For the text-containing cell, return its midpoint in (X, Y) coordinate format. 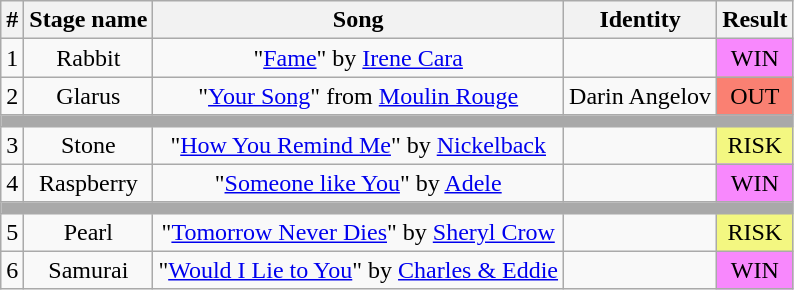
4 (12, 183)
Raspberry (88, 183)
Rabbit (88, 58)
"How You Remind Me" by Nickelback (358, 145)
Samurai (88, 270)
Song (358, 20)
Glarus (88, 96)
Stage name (88, 20)
"Tomorrow Never Dies" by Sheryl Crow (358, 232)
# (12, 20)
"Someone like You" by Adele (358, 183)
Result (755, 20)
3 (12, 145)
"Your Song" from Moulin Rouge (358, 96)
"Fame" by Irene Cara (358, 58)
OUT (755, 96)
Darin Angelov (640, 96)
"Would I Lie to You" by Charles & Eddie (358, 270)
6 (12, 270)
Stone (88, 145)
Pearl (88, 232)
2 (12, 96)
Identity (640, 20)
5 (12, 232)
1 (12, 58)
